Return [X, Y] of the center of cell containing provided text 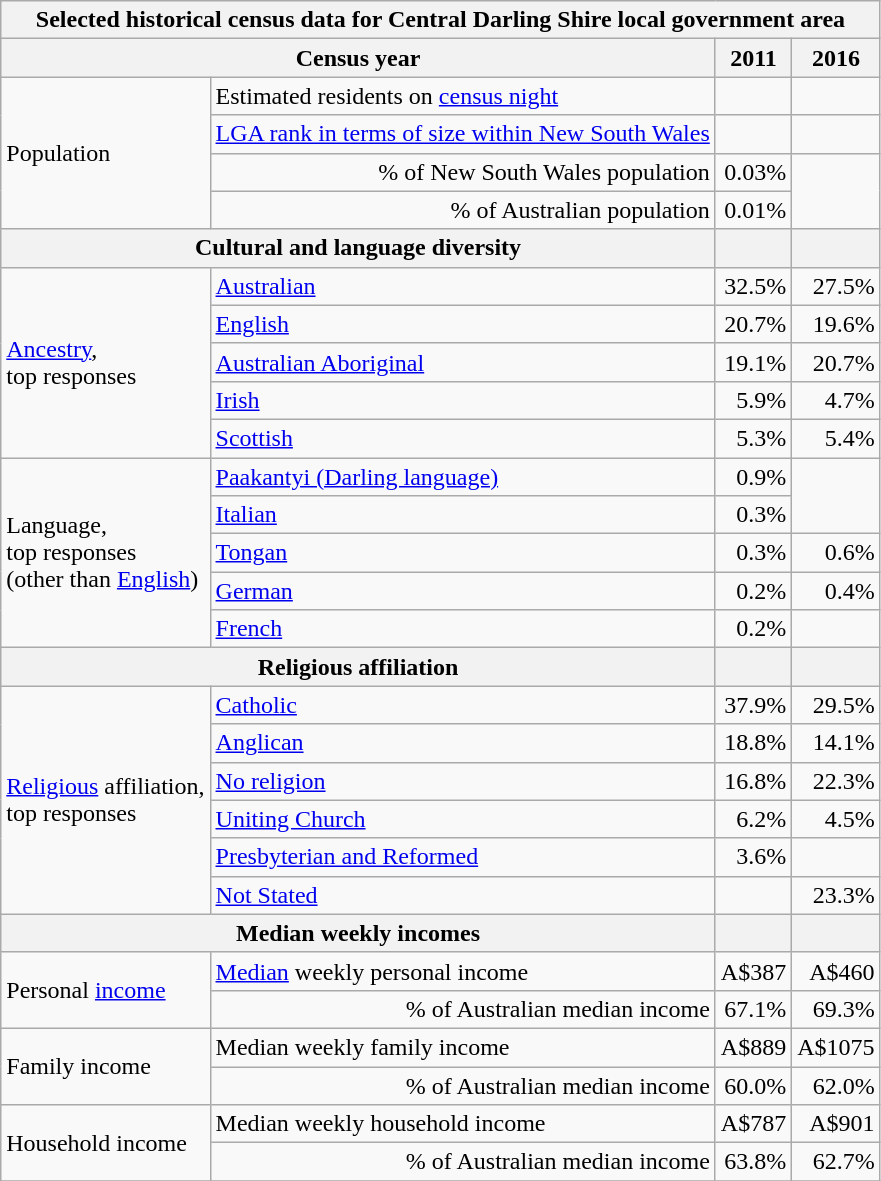
Census year [358, 58]
A$901 [836, 1124]
A$1075 [836, 1047]
16.8% [753, 781]
Scottish [462, 438]
27.5% [836, 286]
Tongan [462, 553]
LGA rank in terms of size within New South Wales [462, 134]
32.5% [753, 286]
5.4% [836, 438]
63.8% [753, 1162]
2016 [836, 58]
Population [106, 153]
Median weekly household income [462, 1124]
0.03% [753, 172]
Personal income [106, 990]
Australian [462, 286]
English [462, 324]
Household income [106, 1143]
Selected historical census data for Central Darling Shire local government area [440, 20]
0.6% [836, 553]
Anglican [462, 743]
Family income [106, 1066]
Language,top responses(other than English) [106, 553]
Religious affiliation [358, 667]
A$889 [753, 1047]
Median weekly personal income [462, 971]
Estimated residents on census night [462, 96]
Uniting Church [462, 819]
5.3% [753, 438]
69.3% [836, 1009]
4.5% [836, 819]
Irish [462, 400]
Paakantyi (Darling language) [462, 477]
19.6% [836, 324]
Religious affiliation,top responses [106, 800]
Median weekly family income [462, 1047]
14.1% [836, 743]
18.8% [753, 743]
4.7% [836, 400]
Catholic [462, 705]
A$387 [753, 971]
A$787 [753, 1124]
22.3% [836, 781]
Italian [462, 515]
Median weekly incomes [358, 933]
0.9% [753, 477]
6.2% [753, 819]
62.0% [836, 1085]
Not Stated [462, 895]
A$460 [836, 971]
67.1% [753, 1009]
% of New South Wales population [462, 172]
Ancestry,top responses [106, 362]
2011 [753, 58]
19.1% [753, 362]
37.9% [753, 705]
0.4% [836, 591]
60.0% [753, 1085]
23.3% [836, 895]
Australian Aboriginal [462, 362]
No religion [462, 781]
Cultural and language diversity [358, 248]
German [462, 591]
French [462, 629]
0.01% [753, 210]
29.5% [836, 705]
62.7% [836, 1162]
5.9% [753, 400]
Presbyterian and Reformed [462, 857]
% of Australian population [462, 210]
3.6% [753, 857]
